Determine the [x, y] coordinate at the center of the cell enclosing the given text.  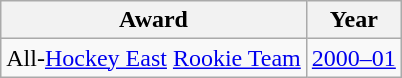
2000–01 [354, 58]
All-Hockey East Rookie Team [154, 58]
Year [354, 20]
Award [154, 20]
